Determine the [x, y] coordinate at the center of the cell enclosing the given text.  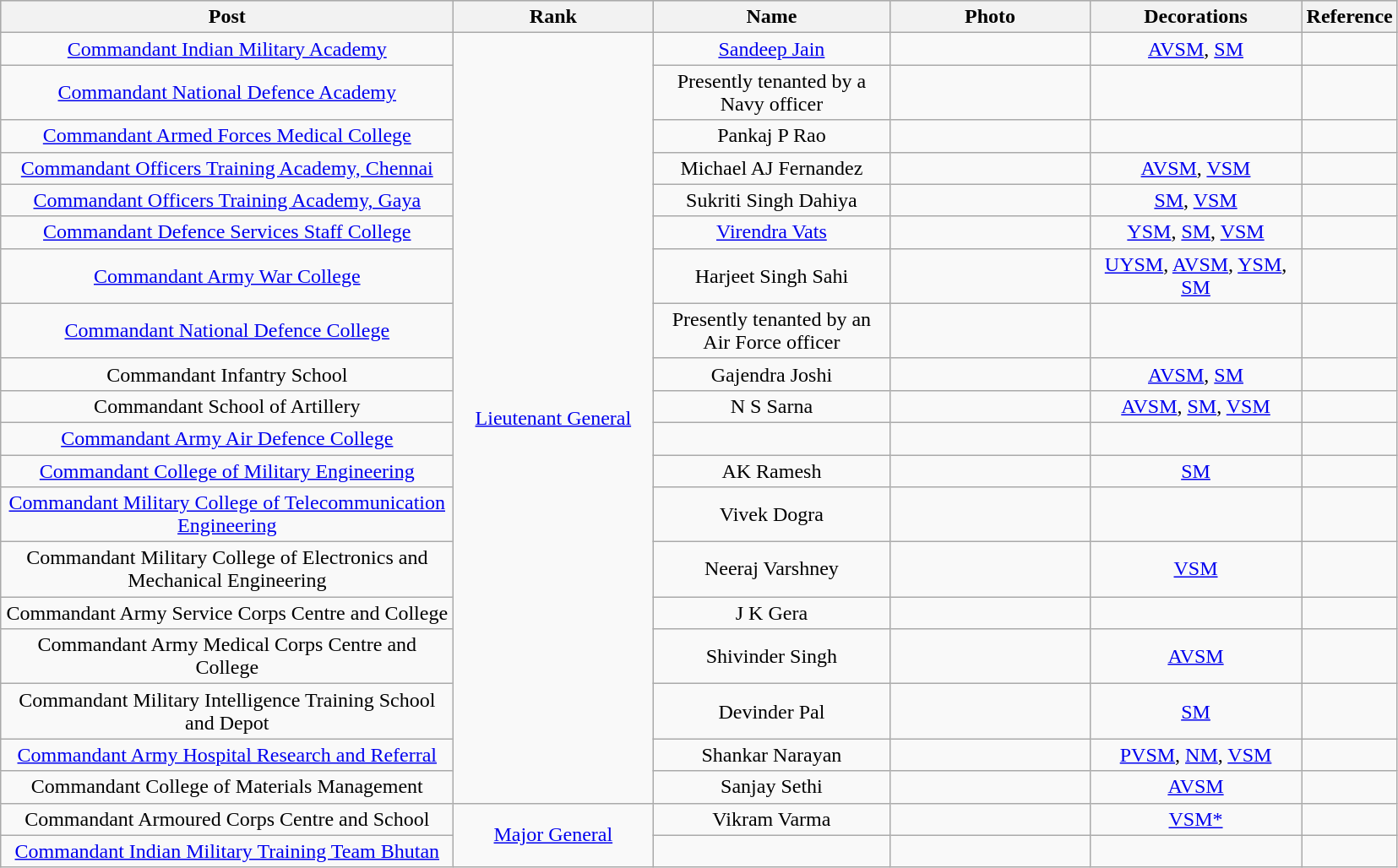
VSM [1196, 569]
Devinder Pal [772, 711]
Neeraj Varshney [772, 569]
Commandant National Defence Academy [227, 93]
Vikram Varma [772, 819]
Major General [553, 835]
Commandant College of Materials Management [227, 787]
Shivinder Singh [772, 657]
Commandant School of Artillery [227, 406]
Decorations [1196, 17]
PVSM, NM, VSM [1196, 755]
Name [772, 17]
Commandant Army Service Corps Centre and College [227, 613]
Commandant Military Intelligence Training School and Depot [227, 711]
AK Ramesh [772, 470]
Post [227, 17]
Commandant Military College of Telecommunication Engineering [227, 515]
Commandant Military College of Electronics and Mechanical Engineering [227, 569]
Commandant College of Military Engineering [227, 470]
Gajendra Joshi [772, 374]
Reference [1350, 17]
Commandant Officers Training Academy, Gaya [227, 200]
N S Sarna [772, 406]
Photo [990, 17]
Sanjay Sethi [772, 787]
Commandant Indian Military Training Team Bhutan [227, 851]
Lieutenant General [553, 418]
J K Gera [772, 613]
Commandant Armed Forces Medical College [227, 136]
Commandant Army Air Defence College [227, 438]
Sukriti Singh Dahiya [772, 200]
Commandant Armoured Corps Centre and School [227, 819]
Sandeep Jain [772, 49]
Virendra Vats [772, 232]
AVSM, VSM [1196, 168]
Commandant Officers Training Academy, Chennai [227, 168]
Commandant Army Hospital Research and Referral [227, 755]
Commandant Army War College [227, 275]
AVSM, SM, VSM [1196, 406]
Commandant Army Medical Corps Centre and College [227, 657]
Michael AJ Fernandez [772, 168]
YSM, SM, VSM [1196, 232]
Rank [553, 17]
Commandant National Defence College [227, 331]
Shankar Narayan [772, 755]
Commandant Infantry School [227, 374]
Pankaj P Rao [772, 136]
Commandant Defence Services Staff College [227, 232]
Vivek Dogra [772, 515]
Presently tenanted by a Navy officer [772, 93]
UYSM, AVSM, YSM, SM [1196, 275]
SM, VSM [1196, 200]
VSM* [1196, 819]
Harjeet Singh Sahi [772, 275]
Presently tenanted by an Air Force officer [772, 331]
Commandant Indian Military Academy [227, 49]
